From the cell containing the given text, extract its center point as [X, Y] coordinate. 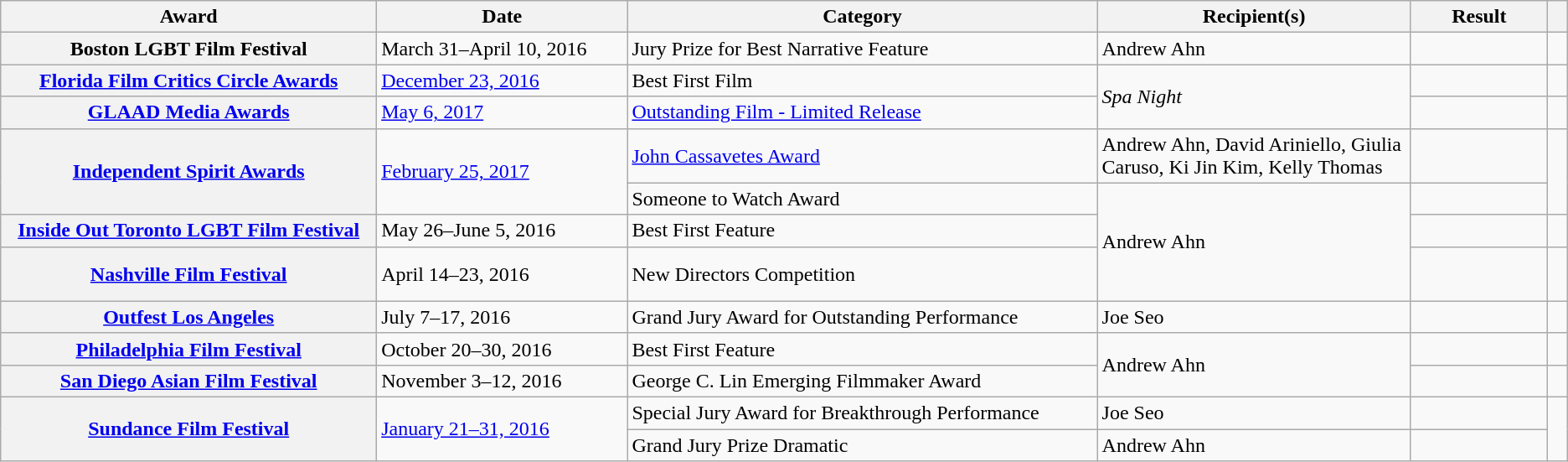
Outfest Los Angeles [189, 317]
Someone to Watch Award [863, 199]
Jury Prize for Best Narrative Feature [863, 49]
Result [1479, 17]
October 20–30, 2016 [503, 349]
April 14–23, 2016 [503, 273]
Special Jury Award for Breakthrough Performance [863, 413]
Best First Film [863, 80]
Spa Night [1254, 96]
December 23, 2016 [503, 80]
Category [863, 17]
San Diego Asian Film Festival [189, 381]
New Directors Competition [863, 273]
January 21–31, 2016 [503, 428]
Outstanding Film - Limited Release [863, 112]
Nashville Film Festival [189, 273]
Philadelphia Film Festival [189, 349]
Award [189, 17]
Recipient(s) [1254, 17]
March 31–April 10, 2016 [503, 49]
GLAAD Media Awards [189, 112]
May 6, 2017 [503, 112]
Sundance Film Festival [189, 428]
February 25, 2017 [503, 171]
Inside Out Toronto LGBT Film Festival [189, 231]
Andrew Ahn, David Ariniello, Giulia Caruso, Ki Jin Kim, Kelly Thomas [1254, 156]
Boston LGBT Film Festival [189, 49]
Grand Jury Award for Outstanding Performance [863, 317]
John Cassavetes Award [863, 156]
November 3–12, 2016 [503, 381]
Florida Film Critics Circle Awards [189, 80]
Grand Jury Prize Dramatic [863, 445]
Independent Spirit Awards [189, 171]
July 7–17, 2016 [503, 317]
George C. Lin Emerging Filmmaker Award [863, 381]
Date [503, 17]
May 26–June 5, 2016 [503, 231]
